Pinpoint the cell where the given text exists, returning its [X, Y] midpoint coordinate. 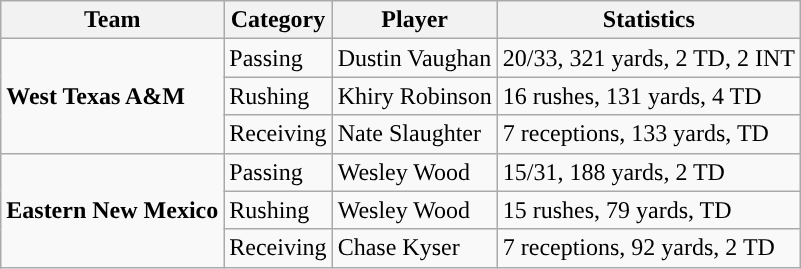
15/31, 188 yards, 2 TD [648, 172]
Dustin Vaughan [414, 58]
Chase Kyser [414, 248]
Category [278, 20]
Eastern New Mexico [112, 210]
Team [112, 20]
20/33, 321 yards, 2 TD, 2 INT [648, 58]
Statistics [648, 20]
West Texas A&M [112, 96]
16 rushes, 131 yards, 4 TD [648, 96]
7 receptions, 92 yards, 2 TD [648, 248]
Nate Slaughter [414, 134]
Player [414, 20]
15 rushes, 79 yards, TD [648, 210]
Khiry Robinson [414, 96]
7 receptions, 133 yards, TD [648, 134]
